For the text-containing cell, return its midpoint in (x, y) coordinate format. 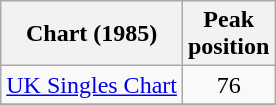
UK Singles Chart (92, 85)
Chart (1985) (92, 34)
76 (228, 85)
Peakposition (228, 34)
